Provide the [x, y] coordinate of the cell's center where the given text is located.  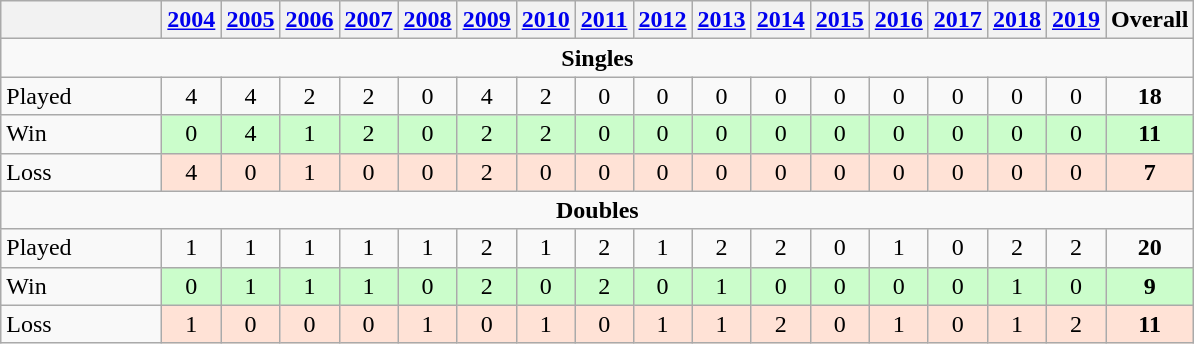
2010 [546, 20]
2017 [958, 20]
2009 [486, 20]
2018 [1016, 20]
2011 [604, 20]
2005 [250, 20]
18 [1150, 96]
2013 [722, 20]
Overall [1150, 20]
2006 [310, 20]
2015 [840, 20]
9 [1150, 286]
2008 [428, 20]
7 [1150, 172]
2014 [780, 20]
2019 [1076, 20]
2016 [898, 20]
Singles [598, 58]
2004 [192, 20]
2012 [662, 20]
Doubles [598, 210]
2007 [368, 20]
20 [1150, 248]
